Return the [x, y] coordinate for the center point of the cell that contains the specified text.  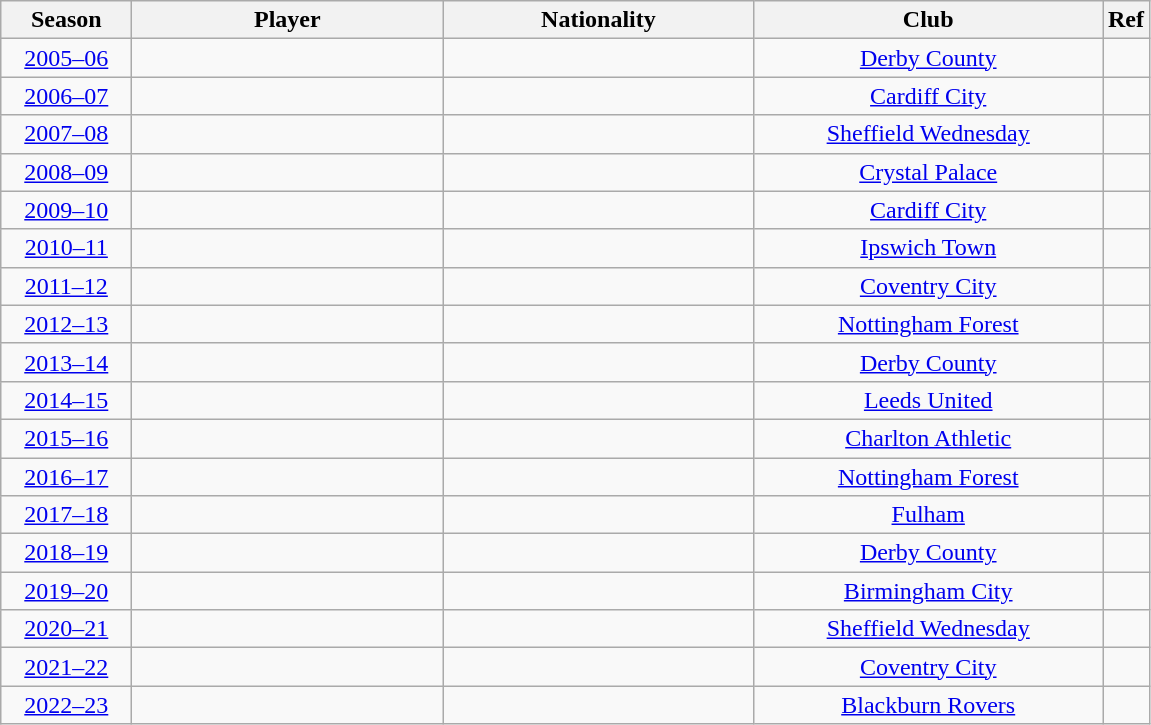
Crystal Palace [928, 172]
2008–09 [66, 172]
Nationality [598, 20]
2009–10 [66, 210]
Birmingham City [928, 591]
2020–21 [66, 629]
2015–16 [66, 438]
2011–12 [66, 286]
Ref [1126, 20]
2019–20 [66, 591]
2013–14 [66, 362]
2007–08 [66, 134]
Club [928, 20]
2016–17 [66, 477]
2005–06 [66, 58]
Charlton Athletic [928, 438]
2017–18 [66, 515]
2022–23 [66, 705]
Player [288, 20]
Fulham [928, 515]
Season [66, 20]
2012–13 [66, 324]
2010–11 [66, 248]
Blackburn Rovers [928, 705]
2018–19 [66, 553]
2014–15 [66, 400]
2006–07 [66, 96]
2021–22 [66, 667]
Ipswich Town [928, 248]
Leeds United [928, 400]
